Pinpoint the cell where the given text exists, returning its (x, y) midpoint coordinate. 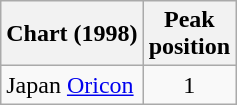
Chart (1998) (72, 34)
Peakposition (189, 34)
1 (189, 85)
Japan Oricon (72, 85)
